Find where the given text appears and provide that cell's center as [X, Y] coordinate. 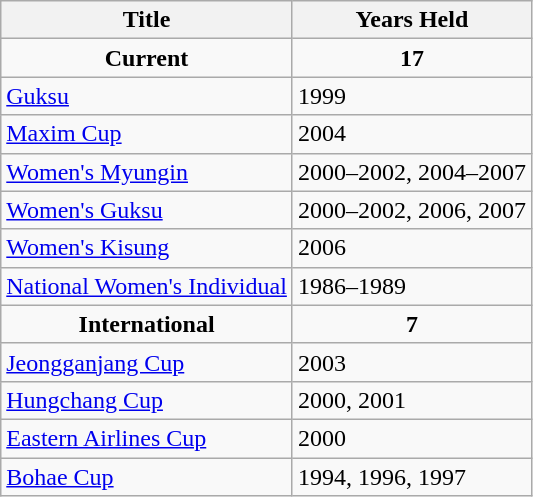
2006 [412, 248]
Women's Kisung [147, 248]
National Women's Individual [147, 286]
Women's Myungin [147, 172]
2000, 2001 [412, 400]
Maxim Cup [147, 134]
Current [147, 58]
7 [412, 324]
Jeongganjang Cup [147, 362]
Eastern Airlines Cup [147, 438]
Bohae Cup [147, 477]
1999 [412, 96]
2000 [412, 438]
Women's Guksu [147, 210]
2000–2002, 2006, 2007 [412, 210]
Hungchang Cup [147, 400]
Years Held [412, 20]
1994, 1996, 1997 [412, 477]
International [147, 324]
2004 [412, 134]
17 [412, 58]
2003 [412, 362]
Title [147, 20]
2000–2002, 2004–2007 [412, 172]
Guksu [147, 96]
1986–1989 [412, 286]
